Detect which cell encompasses the target text, then output its [X, Y] center coordinate. 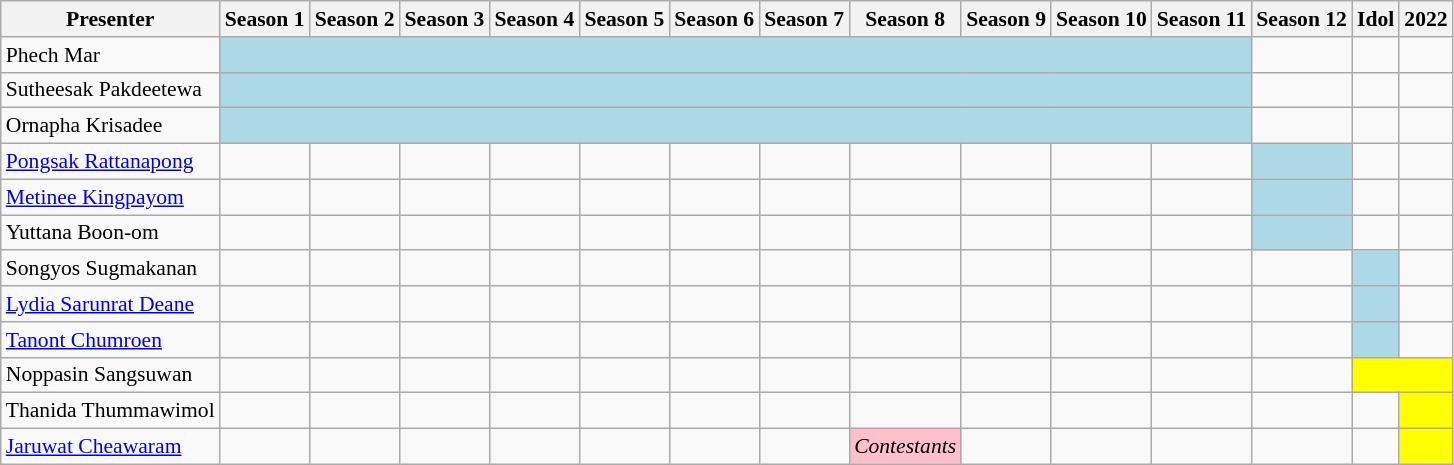
Idol [1376, 19]
Presenter [110, 19]
Lydia Sarunrat Deane [110, 304]
Tanont Chumroen [110, 340]
Season 12 [1302, 19]
Ornapha Krisadee [110, 126]
Season 9 [1006, 19]
Season 6 [714, 19]
Season 3 [445, 19]
2022 [1426, 19]
Songyos Sugmakanan [110, 269]
Season 4 [534, 19]
Contestants [905, 447]
Thanida Thummawimol [110, 411]
Metinee Kingpayom [110, 197]
Season 7 [804, 19]
Season 1 [265, 19]
Phech Mar [110, 55]
Season 8 [905, 19]
Season 5 [624, 19]
Yuttana Boon-om [110, 233]
Season 2 [355, 19]
Jaruwat Cheawaram [110, 447]
Sutheesak Pakdeetewa [110, 90]
Season 10 [1102, 19]
Pongsak Rattanapong [110, 162]
Season 11 [1202, 19]
Noppasin Sangsuwan [110, 375]
